Search for the cell housing the specified text and yield its (x, y) center coordinate. 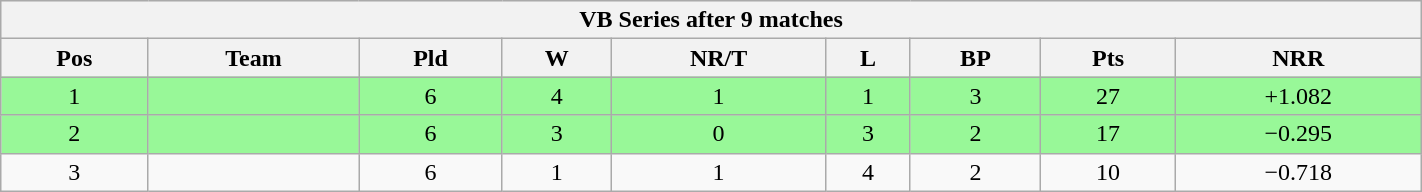
Pld (430, 58)
BP (975, 58)
Pos (74, 58)
VB Series after 9 matches (711, 20)
+1.082 (1298, 96)
−0.295 (1298, 134)
NR/T (719, 58)
0 (719, 134)
NRR (1298, 58)
−0.718 (1298, 172)
W (557, 58)
L (868, 58)
17 (1108, 134)
Team (254, 58)
10 (1108, 172)
27 (1108, 96)
Pts (1108, 58)
